Determine the (X, Y) coordinate at the center of the cell enclosing the given text.  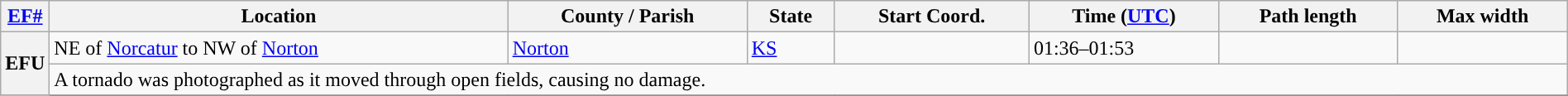
County / Parish (627, 17)
Path length (1307, 17)
EFU (25, 64)
EF# (25, 17)
01:36–01:53 (1123, 48)
Location (279, 17)
State (791, 17)
A tornado was photographed as it moved through open fields, causing no damage. (809, 79)
Start Coord. (931, 17)
Norton (627, 48)
Max width (1482, 17)
Time (UTC) (1123, 17)
NE of Norcatur to NW of Norton (279, 48)
KS (791, 48)
